Output the (X, Y) coordinate of the center of the cell containing the given text.  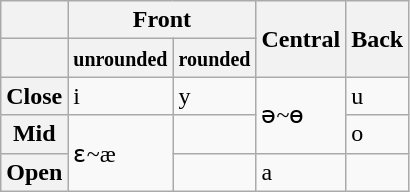
rounded (214, 58)
u (378, 96)
Central (301, 39)
unrounded (120, 58)
i (120, 96)
ɛ~æ (120, 153)
o (378, 134)
y (214, 96)
Back (378, 39)
Close (34, 96)
ə~ɵ (301, 115)
a (301, 172)
Open (34, 172)
Front (162, 20)
Mid (34, 134)
